Find where the given text appears and provide that cell's center as (X, Y) coordinate. 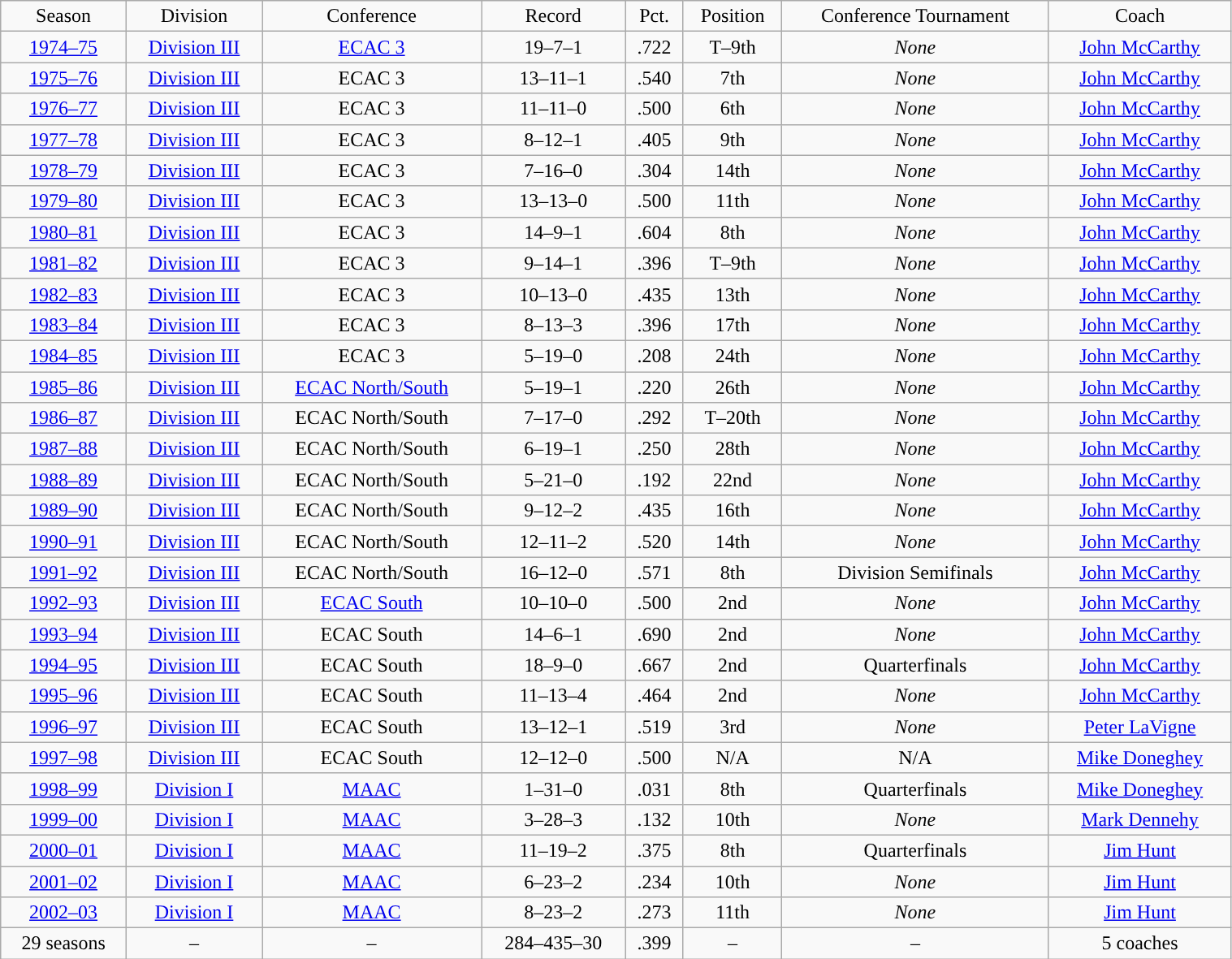
1980–81 (63, 232)
1992–93 (63, 603)
17th (733, 325)
26th (733, 387)
.520 (655, 542)
Division Semifinals (915, 572)
6–19–1 (554, 449)
5–21–0 (554, 480)
Mark Dennehy (1140, 819)
.031 (655, 788)
18–9–0 (554, 665)
Coach (1140, 16)
1996–97 (63, 727)
.250 (655, 449)
T–20th (733, 418)
1977–78 (63, 140)
1985–86 (63, 387)
.208 (655, 356)
10–13–0 (554, 294)
1984–85 (63, 356)
11–13–4 (554, 696)
1981–82 (63, 263)
1975–76 (63, 78)
2001–02 (63, 881)
.405 (655, 140)
13th (733, 294)
10–10–0 (554, 603)
1991–92 (63, 572)
6th (733, 109)
Division (193, 16)
1995–96 (63, 696)
9–14–1 (554, 263)
1983–84 (63, 325)
.722 (655, 47)
19–7–1 (554, 47)
.273 (655, 913)
1982–83 (63, 294)
1978–79 (63, 171)
284–435–30 (554, 944)
24th (733, 356)
1993–94 (63, 634)
.304 (655, 171)
5–19–1 (554, 387)
13–13–0 (554, 201)
Position (733, 16)
.375 (655, 850)
.192 (655, 480)
13–12–1 (554, 727)
Conference (372, 16)
.292 (655, 418)
7–16–0 (554, 171)
5–19–0 (554, 356)
1976–77 (63, 109)
Season (63, 16)
3–28–3 (554, 819)
12–12–0 (554, 758)
28th (733, 449)
13–11–1 (554, 78)
Peter LaVigne (1140, 727)
.220 (655, 387)
1974–75 (63, 47)
.690 (655, 634)
11–11–0 (554, 109)
Conference Tournament (915, 16)
1988–89 (63, 480)
9–12–2 (554, 511)
2000–01 (63, 850)
.667 (655, 665)
.519 (655, 727)
14–9–1 (554, 232)
16th (733, 511)
1998–99 (63, 788)
12–11–2 (554, 542)
.540 (655, 78)
14–6–1 (554, 634)
1999–00 (63, 819)
1994–95 (63, 665)
8–23–2 (554, 913)
22nd (733, 480)
1–31–0 (554, 788)
1997–98 (63, 758)
5 coaches (1140, 944)
.234 (655, 881)
8–13–3 (554, 325)
7th (733, 78)
1979–80 (63, 201)
.464 (655, 696)
Pct. (655, 16)
6–23–2 (554, 881)
11–19–2 (554, 850)
.132 (655, 819)
9th (733, 140)
7–17–0 (554, 418)
.604 (655, 232)
3rd (733, 727)
1987–88 (63, 449)
1989–90 (63, 511)
1986–87 (63, 418)
29 seasons (63, 944)
16–12–0 (554, 572)
1990–91 (63, 542)
.399 (655, 944)
2002–03 (63, 913)
8–12–1 (554, 140)
.571 (655, 572)
Record (554, 16)
